Return the [X, Y] coordinate for the center point of the cell that contains the specified text.  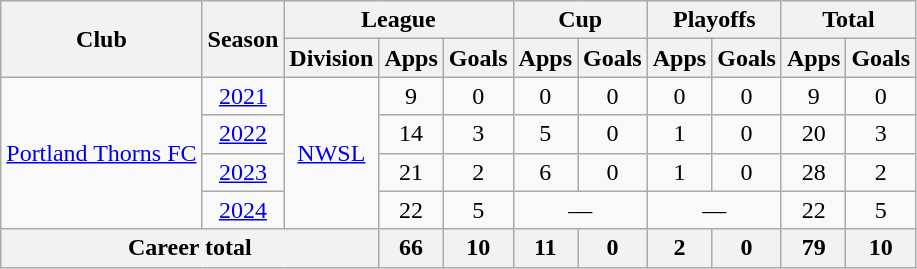
Season [243, 39]
66 [411, 248]
Career total [190, 248]
20 [813, 134]
Total [848, 20]
NWSL [332, 153]
21 [411, 172]
Cup [580, 20]
6 [545, 172]
2024 [243, 210]
League [398, 20]
14 [411, 134]
28 [813, 172]
11 [545, 248]
Playoffs [714, 20]
79 [813, 248]
2021 [243, 96]
Division [332, 58]
2023 [243, 172]
Club [102, 39]
2022 [243, 134]
Portland Thorns FC [102, 153]
